Return [x, y] of the center of cell containing provided text 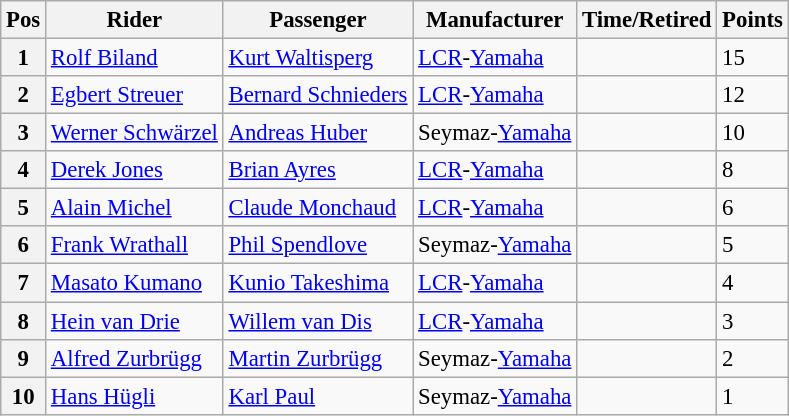
Brian Ayres [318, 170]
Bernard Schnieders [318, 95]
12 [752, 95]
Willem van Dis [318, 321]
Claude Monchaud [318, 208]
Hans Hügli [135, 396]
Time/Retired [647, 20]
Egbert Streuer [135, 95]
Kunio Takeshima [318, 283]
Andreas Huber [318, 133]
Phil Spendlove [318, 245]
Martin Zurbrügg [318, 358]
Rolf Biland [135, 58]
Pos [24, 20]
Passenger [318, 20]
15 [752, 58]
Frank Wrathall [135, 245]
Alain Michel [135, 208]
Hein van Drie [135, 321]
Werner Schwärzel [135, 133]
Kurt Waltisperg [318, 58]
Derek Jones [135, 170]
Rider [135, 20]
Karl Paul [318, 396]
7 [24, 283]
Masato Kumano [135, 283]
Points [752, 20]
9 [24, 358]
Alfred Zurbrügg [135, 358]
Manufacturer [495, 20]
